Output the [X, Y] coordinate of the center of the cell containing the given text.  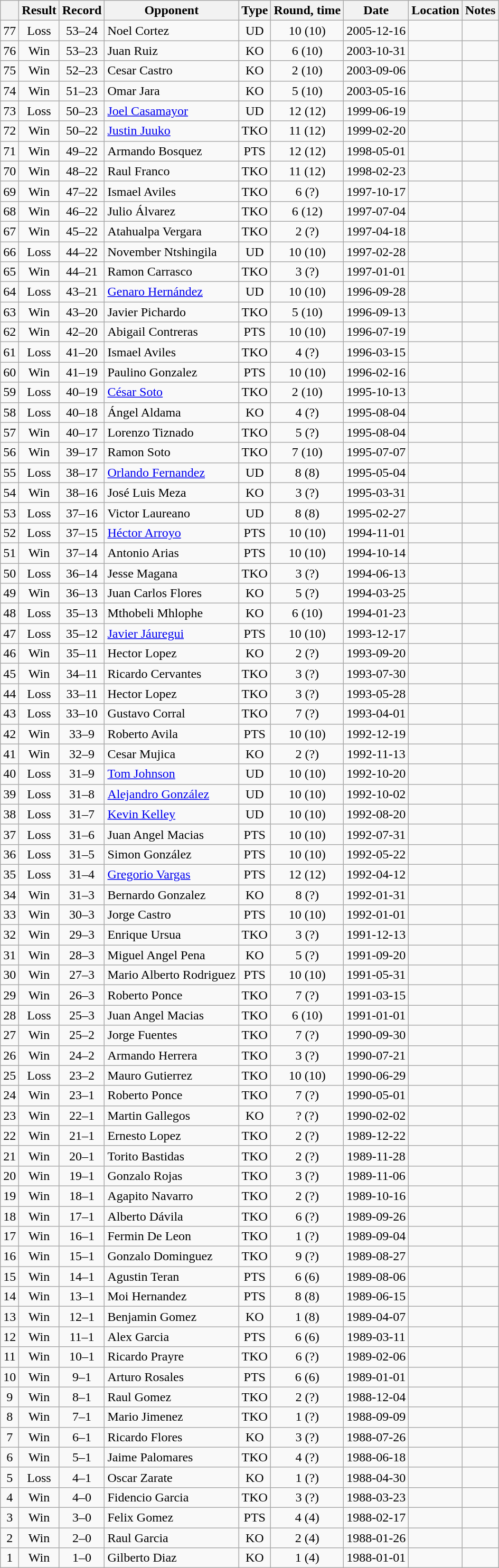
39–17 [82, 452]
1988-06-18 [376, 1457]
1997-01-01 [376, 272]
37–15 [82, 533]
16 [10, 1257]
1995-10-13 [376, 392]
31–8 [82, 794]
Alberto Dávila [172, 1216]
1991-09-20 [376, 955]
72 [10, 131]
31–4 [82, 874]
74 [10, 91]
64 [10, 292]
1988-12-04 [376, 1397]
34 [10, 895]
Javier Pichardo [172, 312]
7 (10) [307, 452]
1990-02-02 [376, 1116]
18 [10, 1216]
41–20 [82, 352]
Agapito Navarro [172, 1196]
Ernesto Lopez [172, 1136]
15 [10, 1277]
12 [10, 1337]
Martin Gallegos [172, 1116]
Oscar Zarate [172, 1477]
2003-10-31 [376, 51]
27–3 [82, 975]
1995-05-04 [376, 473]
53 [10, 513]
? (?) [307, 1116]
71 [10, 151]
44–21 [82, 272]
11 [10, 1357]
1993-09-20 [376, 654]
40–18 [82, 412]
35–13 [82, 613]
Type [255, 11]
52–23 [82, 71]
35–12 [82, 634]
58 [10, 412]
45–22 [82, 231]
Result [39, 11]
33–10 [82, 714]
25 [10, 1075]
33–11 [82, 694]
Gilberto Diaz [172, 1558]
1989-12-22 [376, 1136]
6 (12) [307, 211]
59 [10, 392]
Gonzalo Rojas [172, 1176]
77 [10, 31]
Moi Hernandez [172, 1297]
61 [10, 352]
1994-01-23 [376, 613]
1993-04-01 [376, 714]
25–2 [82, 1035]
49–22 [82, 151]
1989-09-26 [376, 1216]
31 [10, 955]
11–1 [82, 1337]
53–24 [82, 31]
8 (?) [307, 895]
Mauro Gutierrez [172, 1075]
22 [10, 1136]
1 [10, 1558]
3 [10, 1517]
1989-11-06 [376, 1176]
35–11 [82, 654]
24–2 [82, 1055]
Mthobeli Mhlophe [172, 613]
31–5 [82, 854]
Miguel Angel Pena [172, 955]
1988-03-23 [376, 1497]
Jaime Palomares [172, 1457]
19 [10, 1196]
50–22 [82, 131]
1993-12-17 [376, 634]
6 [10, 1457]
21 [10, 1156]
33 [10, 915]
1997-10-17 [376, 191]
14 [10, 1297]
65 [10, 272]
8 [10, 1417]
50 [10, 573]
1991-05-31 [376, 975]
54 [10, 493]
56 [10, 452]
1988-02-17 [376, 1517]
Cesar Mujica [172, 754]
1991-03-15 [376, 995]
1996-09-13 [376, 312]
7 [10, 1437]
1993-05-28 [376, 694]
50–23 [82, 111]
10 [10, 1377]
25–3 [82, 1015]
1989-08-06 [376, 1277]
29–3 [82, 935]
1996-07-19 [376, 332]
31–3 [82, 895]
40–19 [82, 392]
1992-05-22 [376, 854]
Paulino Gonzalez [172, 372]
Omar Jara [172, 91]
1992-10-20 [376, 774]
53–23 [82, 51]
1995-07-07 [376, 452]
Ramon Carrasco [172, 272]
Javier Jáuregui [172, 634]
1989-11-28 [376, 1156]
69 [10, 191]
1998-05-01 [376, 151]
1990-09-30 [376, 1035]
32–9 [82, 754]
Felix Gomez [172, 1517]
1994-06-13 [376, 573]
38 [10, 814]
2 [10, 1538]
Fidencio Garcia [172, 1497]
Arturo Rosales [172, 1377]
12–1 [82, 1317]
75 [10, 71]
Location [436, 11]
Notes [480, 11]
1989-01-01 [376, 1377]
31–9 [82, 774]
Gonzalo Dominguez [172, 1257]
4–1 [82, 1477]
67 [10, 231]
2003-09-06 [376, 71]
4 (4) [307, 1517]
26 [10, 1055]
Victor Laureano [172, 513]
Ángel Aldama [172, 412]
Record [82, 11]
26–3 [82, 995]
Torito Bastidas [172, 1156]
2–0 [82, 1538]
34–11 [82, 674]
23–1 [82, 1095]
29 [10, 995]
Simon González [172, 854]
1994-10-14 [376, 553]
1996-09-28 [376, 292]
40 [10, 774]
1990-07-21 [376, 1055]
42–20 [82, 332]
1997-07-04 [376, 211]
40–17 [82, 432]
Raul Gomez [172, 1397]
1993-07-30 [376, 674]
Round, time [307, 11]
48–22 [82, 171]
68 [10, 211]
62 [10, 332]
Héctor Arroyo [172, 533]
38–16 [82, 493]
14–1 [82, 1277]
Mario Alberto Rodriguez [172, 975]
1992-01-31 [376, 895]
1988-07-26 [376, 1437]
23 [10, 1116]
9–1 [82, 1377]
1 (4) [307, 1558]
Jorge Castro [172, 915]
3–0 [82, 1517]
42 [10, 734]
Joel Casamayor [172, 111]
51 [10, 553]
1992-10-02 [376, 794]
Atahualpa Vergara [172, 231]
5–1 [82, 1457]
20–1 [82, 1156]
19–1 [82, 1176]
27 [10, 1035]
47 [10, 634]
1992-12-19 [376, 734]
31–6 [82, 834]
21–1 [82, 1136]
Justin Juuko [172, 131]
46 [10, 654]
39 [10, 794]
52 [10, 533]
Mario Jimenez [172, 1417]
41–19 [82, 372]
Juan Carlos Flores [172, 593]
46–22 [82, 211]
1996-03-15 [376, 352]
November Ntshingila [172, 252]
45 [10, 674]
Ricardo Flores [172, 1437]
44 [10, 694]
Antonio Arias [172, 553]
1992-01-01 [376, 915]
37 [10, 834]
49 [10, 593]
1995-03-31 [376, 493]
1995-02-27 [376, 513]
Gregorio Vargas [172, 874]
47–22 [82, 191]
73 [10, 111]
Benjamin Gomez [172, 1317]
José Luis Meza [172, 493]
Jorge Fuentes [172, 1035]
31–7 [82, 814]
César Soto [172, 392]
36–13 [82, 593]
2005-12-16 [376, 31]
1989-06-15 [376, 1297]
1992-07-31 [376, 834]
Orlando Fernandez [172, 473]
57 [10, 432]
Raul Garcia [172, 1538]
Jesse Magana [172, 573]
Alejandro González [172, 794]
30 [10, 975]
Date [376, 11]
28 [10, 1015]
15–1 [82, 1257]
9 [10, 1397]
20 [10, 1176]
Gustavo Corral [172, 714]
43 [10, 714]
Agustin Teran [172, 1277]
13 [10, 1317]
Roberto Avila [172, 734]
36 [10, 854]
1998-02-23 [376, 171]
9 (?) [307, 1257]
63 [10, 312]
1989-08-27 [376, 1257]
1988-09-09 [376, 1417]
Abigail Contreras [172, 332]
1997-04-18 [376, 231]
1997-02-28 [376, 252]
1990-06-29 [376, 1075]
43–21 [82, 292]
30–3 [82, 915]
Genaro Hernández [172, 292]
1989-03-11 [376, 1337]
24 [10, 1095]
2003-05-16 [376, 91]
1990-05-01 [376, 1095]
7–1 [82, 1417]
70 [10, 171]
Opponent [172, 11]
37–16 [82, 513]
51–23 [82, 91]
66 [10, 252]
Raul Franco [172, 171]
Cesar Castro [172, 71]
Kevin Kelley [172, 814]
1994-03-25 [376, 593]
35 [10, 874]
Ramon Soto [172, 452]
37–14 [82, 553]
33–9 [82, 734]
10–1 [82, 1357]
1989-02-06 [376, 1357]
28–3 [82, 955]
17–1 [82, 1216]
38–17 [82, 473]
1992-04-12 [376, 874]
2 (4) [307, 1538]
Juan Ruiz [172, 51]
8–1 [82, 1397]
4–0 [82, 1497]
Lorenzo Tiznado [172, 432]
1989-04-07 [376, 1317]
48 [10, 613]
Ricardo Prayre [172, 1357]
1999-06-19 [376, 111]
Ricardo Cervantes [172, 674]
1988-01-26 [376, 1538]
Noel Cortez [172, 31]
Tom Johnson [172, 774]
1992-08-20 [376, 814]
1994-11-01 [376, 533]
1 (8) [307, 1317]
55 [10, 473]
32 [10, 935]
Alex Garcia [172, 1337]
16–1 [82, 1236]
44–22 [82, 252]
Armando Bosquez [172, 151]
13–1 [82, 1297]
76 [10, 51]
6–1 [82, 1437]
1991-01-01 [376, 1015]
43–20 [82, 312]
Armando Herrera [172, 1055]
1991-12-13 [376, 935]
1988-01-01 [376, 1558]
1988-04-30 [376, 1477]
Enrique Ursua [172, 935]
Bernardo Gonzalez [172, 895]
4 [10, 1497]
Fermin De Leon [172, 1236]
1992-11-13 [376, 754]
18–1 [82, 1196]
1989-09-04 [376, 1236]
22–1 [82, 1116]
5 [10, 1477]
60 [10, 372]
23–2 [82, 1075]
41 [10, 754]
Julio Álvarez [172, 211]
1996-02-16 [376, 372]
1–0 [82, 1558]
36–14 [82, 573]
1999-02-20 [376, 131]
17 [10, 1236]
1989-10-16 [376, 1196]
